Find where the given text appears and provide that cell's center as [X, Y] coordinate. 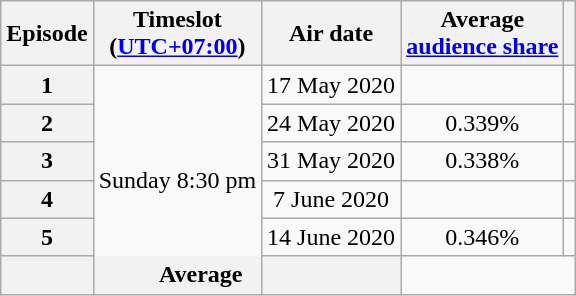
Air date [332, 34]
3 [47, 161]
0.339% [482, 123]
Episode [47, 34]
Averageaudience share [482, 34]
5 [47, 237]
7 June 2020 [332, 199]
Sunday 8:30 pm [177, 180]
2 [47, 123]
0.346% [482, 237]
0.338% [482, 161]
24 May 2020 [332, 123]
1 [47, 85]
31 May 2020 [332, 161]
Average [201, 275]
4 [47, 199]
14 June 2020 [332, 237]
17 May 2020 [332, 85]
Timeslot(UTC+07:00) [177, 34]
